Output the [x, y] coordinate of the center of the cell containing the given text.  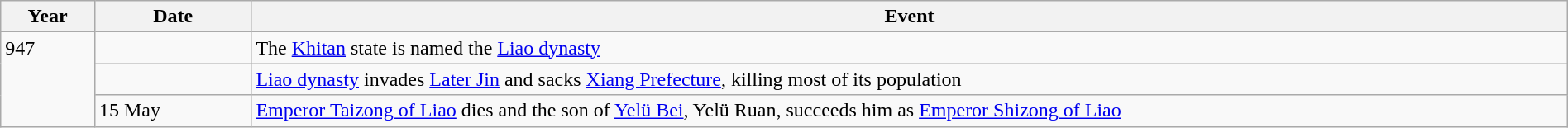
Date [172, 17]
947 [48, 79]
15 May [172, 111]
Emperor Taizong of Liao dies and the son of Yelü Bei, Yelü Ruan, succeeds him as Emperor Shizong of Liao [910, 111]
Year [48, 17]
The Khitan state is named the Liao dynasty [910, 48]
Event [910, 17]
Liao dynasty invades Later Jin and sacks Xiang Prefecture, killing most of its population [910, 79]
